Provide the [x, y] coordinate of the cell's center where the given text is located.  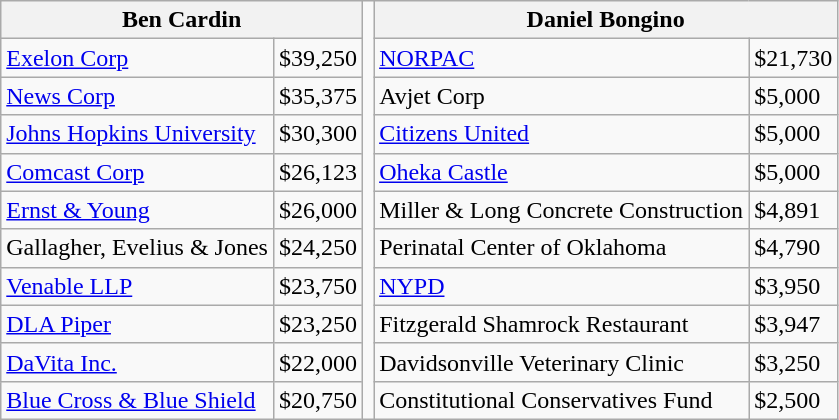
Constitutional Conservatives Fund [562, 400]
$23,750 [318, 286]
Gallagher, Evelius & Jones [138, 248]
$24,250 [318, 248]
Fitzgerald Shamrock Restaurant [562, 324]
Avjet Corp [562, 96]
Ben Cardin [182, 20]
$21,730 [794, 58]
$26,123 [318, 172]
$35,375 [318, 96]
Miller & Long Concrete Construction [562, 210]
$39,250 [318, 58]
Blue Cross & Blue Shield [138, 400]
$2,500 [794, 400]
$30,300 [318, 134]
DaVita Inc. [138, 362]
$3,950 [794, 286]
$4,891 [794, 210]
Johns Hopkins University [138, 134]
Exelon Corp [138, 58]
Perinatal Center of Oklahoma [562, 248]
Venable LLP [138, 286]
$26,000 [318, 210]
$20,750 [318, 400]
$4,790 [794, 248]
Daniel Bongino [606, 20]
$23,250 [318, 324]
$3,947 [794, 324]
Davidsonville Veterinary Clinic [562, 362]
Comcast Corp [138, 172]
Citizens United [562, 134]
DLA Piper [138, 324]
News Corp [138, 96]
$3,250 [794, 362]
Oheka Castle [562, 172]
NORPAC [562, 58]
NYPD [562, 286]
Ernst & Young [138, 210]
$22,000 [318, 362]
